Return the [x, y] coordinate for the center point of the cell that contains the specified text.  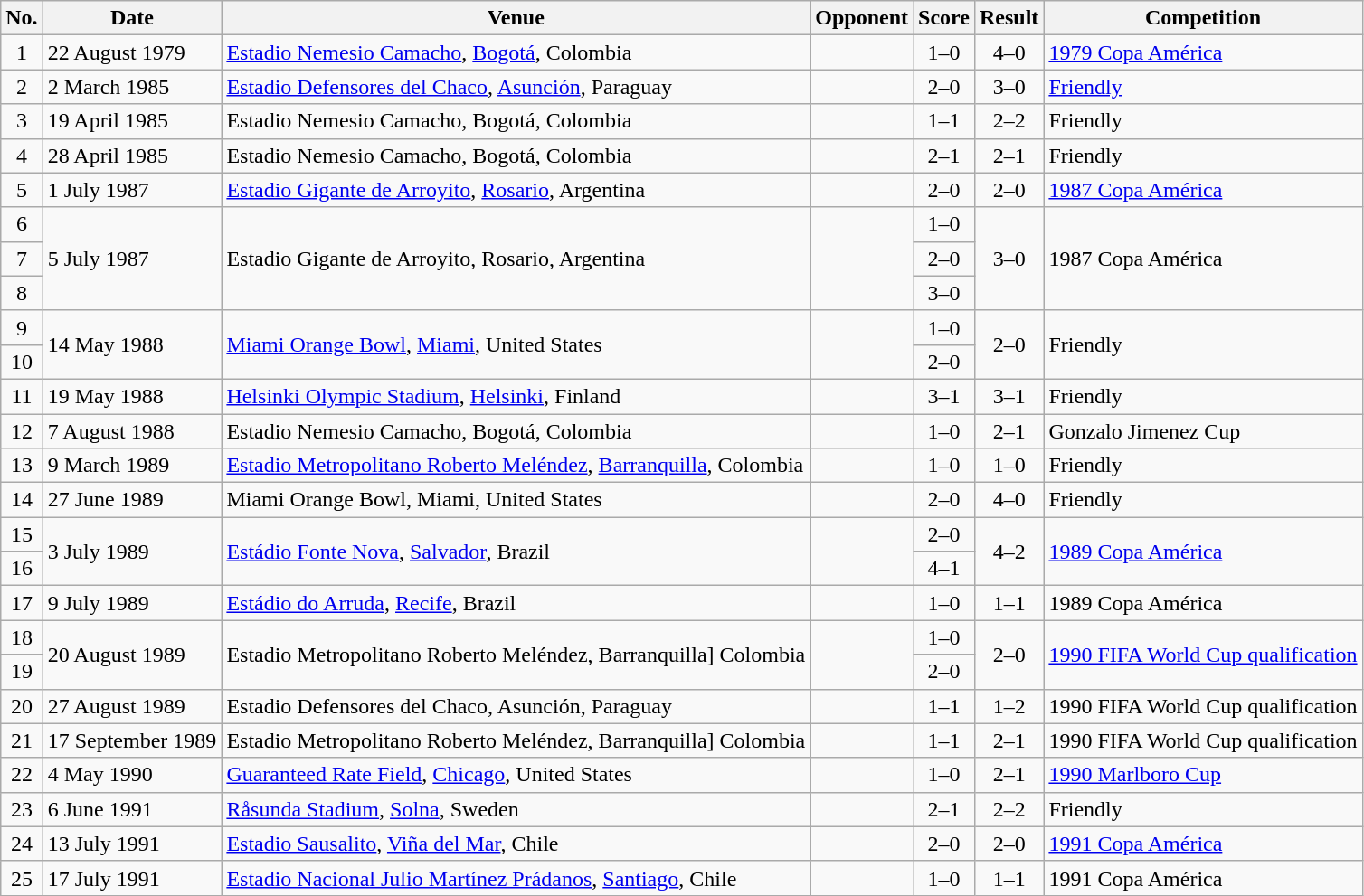
4 May 1990 [132, 775]
Estádio do Arruda, Recife, Brazil [516, 603]
17 July 1991 [132, 878]
21 [22, 740]
3 July 1989 [132, 552]
22 August 1979 [132, 52]
6 [22, 224]
1990 Marlboro Cup [1203, 775]
16 [22, 569]
5 July 1987 [132, 259]
Helsinki Olympic Stadium, Helsinki, Finland [516, 396]
19 May 1988 [132, 396]
22 [22, 775]
12 [22, 431]
14 May 1988 [132, 344]
25 [22, 878]
Score [944, 18]
1 July 1987 [132, 190]
Estadio Sausalito, Viña del Mar, Chile [516, 844]
13 July 1991 [132, 844]
Competition [1203, 18]
24 [22, 844]
4–2 [1009, 552]
13 [22, 466]
17 September 1989 [132, 740]
No. [22, 18]
5 [22, 190]
15 [22, 534]
9 March 1989 [132, 466]
14 [22, 500]
19 April 1985 [132, 121]
1979 Copa América [1203, 52]
19 [22, 672]
7 [22, 259]
20 [22, 706]
11 [22, 396]
6 June 1991 [132, 809]
3 [22, 121]
27 June 1989 [132, 500]
9 July 1989 [132, 603]
Date [132, 18]
2 March 1985 [132, 87]
23 [22, 809]
9 [22, 327]
1 [22, 52]
Estadio Metropolitano Roberto Meléndez, Barranquilla, Colombia [516, 466]
4–1 [944, 569]
Estádio Fonte Nova, Salvador, Brazil [516, 552]
Gonzalo Jimenez Cup [1203, 431]
Opponent [862, 18]
Venue [516, 18]
27 August 1989 [132, 706]
8 [22, 293]
Result [1009, 18]
7 August 1988 [132, 431]
20 August 1989 [132, 655]
17 [22, 603]
10 [22, 362]
4 [22, 156]
1–2 [1009, 706]
Guaranteed Rate Field, Chicago, United States [516, 775]
Estadio Nacional Julio Martínez Prádanos, Santiago, Chile [516, 878]
28 April 1985 [132, 156]
Råsunda Stadium, Solna, Sweden [516, 809]
18 [22, 637]
2 [22, 87]
